For the text-containing cell, return its midpoint in [X, Y] coordinate format. 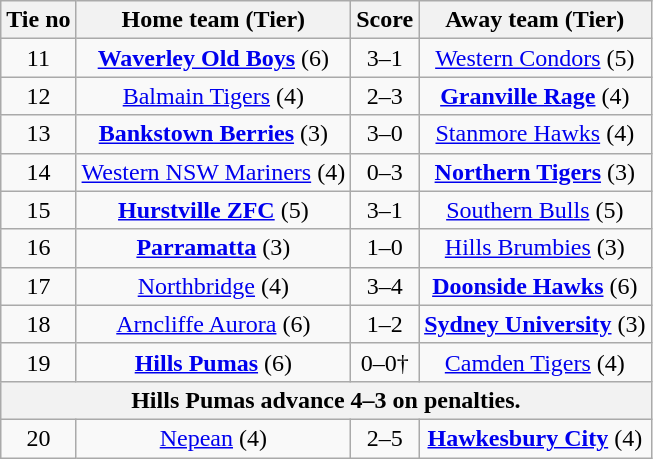
1–2 [385, 324]
15 [38, 210]
2–3 [385, 96]
Hawkesbury City (4) [535, 438]
Balmain Tigers (4) [214, 96]
Hills Pumas advance 4–3 on penalties. [326, 400]
3–4 [385, 286]
Granville Rage (4) [535, 96]
14 [38, 172]
Away team (Tier) [535, 20]
1–0 [385, 248]
Doonside Hawks (6) [535, 286]
Score [385, 20]
2–5 [385, 438]
Western Condors (5) [535, 58]
19 [38, 362]
11 [38, 58]
0–3 [385, 172]
Western NSW Mariners (4) [214, 172]
Bankstown Berries (3) [214, 134]
Tie no [38, 20]
0–0† [385, 362]
Arncliffe Aurora (6) [214, 324]
20 [38, 438]
Northbridge (4) [214, 286]
Parramatta (3) [214, 248]
17 [38, 286]
Camden Tigers (4) [535, 362]
Sydney University (3) [535, 324]
16 [38, 248]
Northern Tigers (3) [535, 172]
Home team (Tier) [214, 20]
3–0 [385, 134]
Southern Bulls (5) [535, 210]
Hills Brumbies (3) [535, 248]
18 [38, 324]
Hurstville ZFC (5) [214, 210]
Hills Pumas (6) [214, 362]
12 [38, 96]
Waverley Old Boys (6) [214, 58]
Stanmore Hawks (4) [535, 134]
Nepean (4) [214, 438]
13 [38, 134]
